Find where the given text appears and provide that cell's center as (X, Y) coordinate. 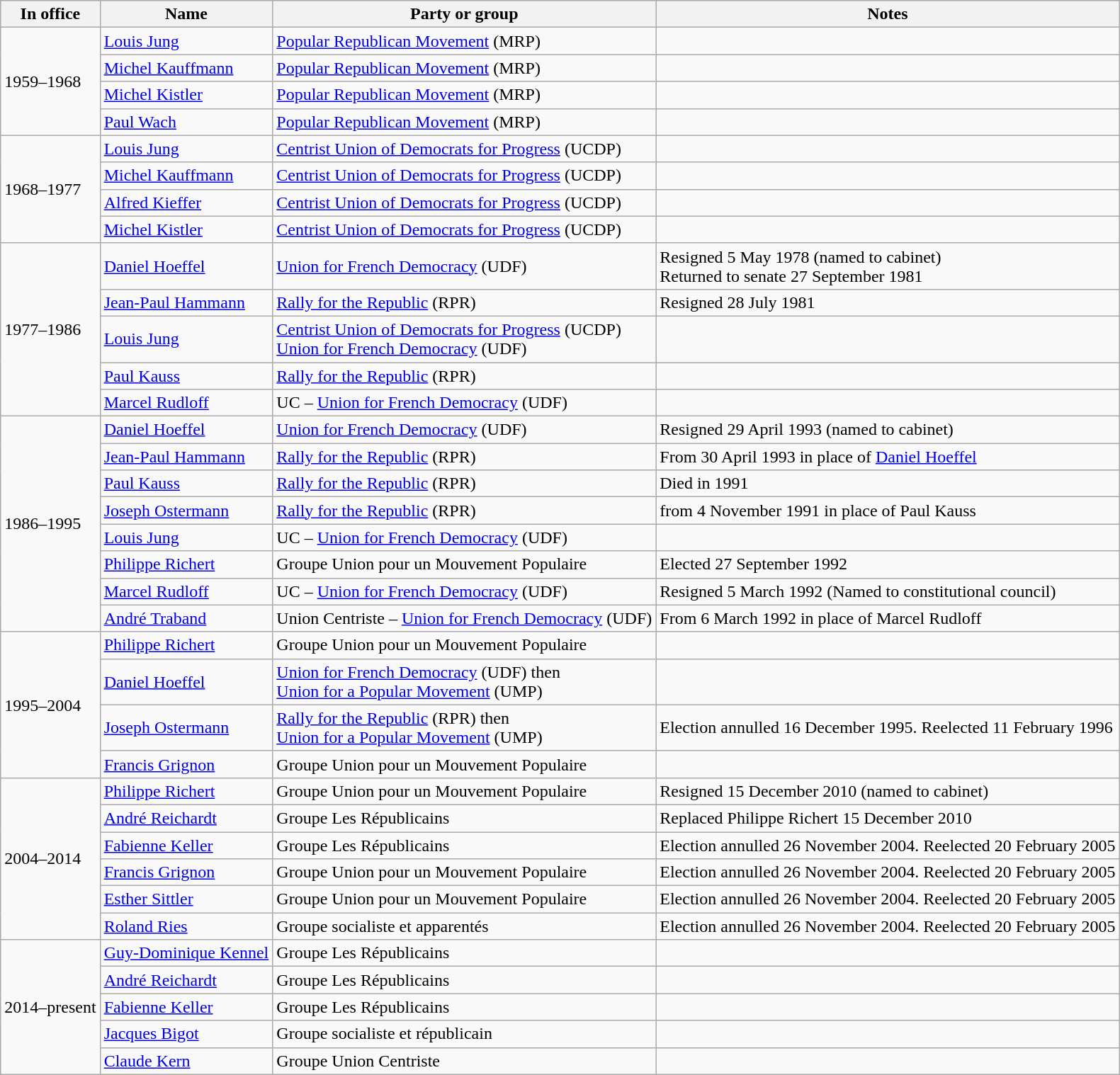
From 30 April 1993 in place of Daniel Hoeffel (888, 457)
Resigned 29 April 1993 (named to cabinet) (888, 430)
Alfred Kieffer (186, 203)
Jacques Bigot (186, 1034)
Notes (888, 14)
Elected 27 September 1992 (888, 564)
Groupe Union Centriste (465, 1061)
André Traband (186, 618)
2004–2014 (50, 858)
Centrist Union of Democrats for Progress (UCDP)Union for French Democracy (UDF) (465, 339)
Guy-Dominique Kennel (186, 953)
Replaced Philippe Richert 15 December 2010 (888, 818)
Roland Ries (186, 926)
Name (186, 14)
Esther Sittler (186, 899)
Resigned 5 March 1992 (Named to constitutional council) (888, 591)
1977–1986 (50, 329)
Union for French Democracy (UDF) thenUnion for a Popular Movement (UMP) (465, 681)
Claude Kern (186, 1061)
From 6 March 1992 in place of Marcel Rudloff (888, 618)
Died in 1991 (888, 484)
Party or group (465, 14)
Paul Wach (186, 122)
2014–present (50, 1007)
Groupe socialiste et apparentés (465, 926)
Groupe socialiste et républicain (465, 1034)
Union Centriste – Union for French Democracy (UDF) (465, 618)
Resigned 5 May 1978 (named to cabinet)Returned to senate 27 September 1981 (888, 266)
Rally for the Republic (RPR) thenUnion for a Popular Movement (UMP) (465, 728)
1986–1995 (50, 524)
from 4 November 1991 in place of Paul Kauss (888, 511)
Resigned 28 July 1981 (888, 302)
Resigned 15 December 2010 (named to cabinet) (888, 791)
1959–1968 (50, 81)
In office (50, 14)
Election annulled 16 December 1995. Reelected 11 February 1996 (888, 728)
1995–2004 (50, 705)
1968–1977 (50, 189)
